Scan for the cell matching the given text and deliver its (x, y) coordinate at center. 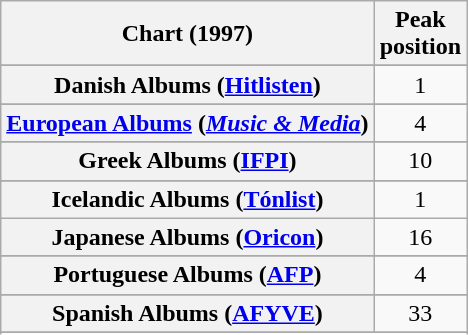
Japanese Albums (Oricon) (188, 237)
Spanish Albums (AFYVE) (188, 313)
Danish Albums (Hitlisten) (188, 85)
Peakposition (420, 34)
Icelandic Albums (Tónlist) (188, 199)
16 (420, 237)
Chart (1997) (188, 34)
33 (420, 313)
European Albums (Music & Media) (188, 123)
10 (420, 161)
Greek Albums (IFPI) (188, 161)
Portuguese Albums (AFP) (188, 275)
